Detect which cell encompasses the target text, then output its [x, y] center coordinate. 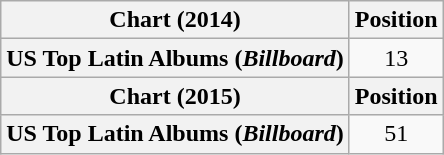
Chart (2014) [176, 20]
13 [396, 58]
51 [396, 134]
Chart (2015) [176, 96]
